Extract the [X, Y] coordinate from the center of the cell holding the provided text.  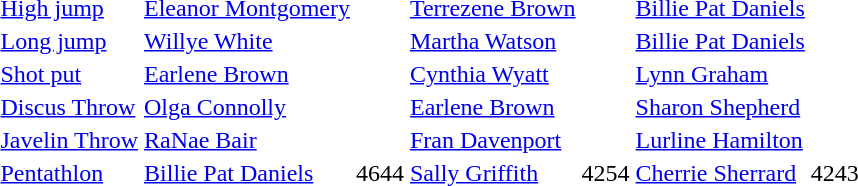
Cynthia Wyatt [492, 74]
Sharon Shepherd [720, 107]
Willye White [248, 41]
RaNae Bair [248, 140]
Fran Davenport [492, 140]
Martha Watson [492, 41]
Lynn Graham [720, 74]
Olga Connolly [248, 107]
Billie Pat Daniels [720, 41]
Lurline Hamilton [720, 140]
